Return the (x, y) coordinate for the center point of the cell that contains the specified text.  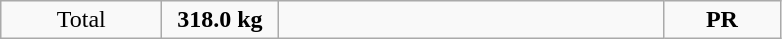
PR (722, 20)
Total (82, 20)
318.0 kg (220, 20)
